Capture the cell that displays the provided text and extract its [x, y] central coordinate. 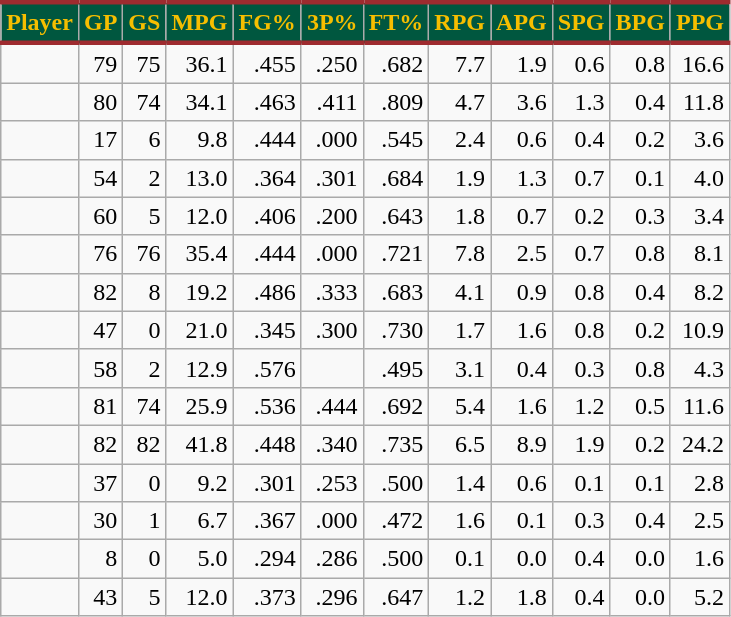
11.8 [700, 102]
.684 [396, 178]
.296 [332, 597]
35.4 [200, 254]
.463 [267, 102]
.294 [267, 559]
.495 [396, 368]
RPG [460, 22]
5.2 [700, 597]
9.2 [200, 483]
75 [144, 63]
.536 [267, 406]
36.1 [200, 63]
.253 [332, 483]
GP [100, 22]
.576 [267, 368]
MPG [200, 22]
79 [100, 63]
5.0 [200, 559]
58 [100, 368]
47 [100, 330]
PPG [700, 22]
.643 [396, 216]
6 [144, 140]
4.1 [460, 292]
.682 [396, 63]
41.8 [200, 444]
0.5 [640, 406]
16.6 [700, 63]
1.4 [460, 483]
.486 [267, 292]
.411 [332, 102]
8.1 [700, 254]
6.7 [200, 521]
.340 [332, 444]
Player [40, 22]
7.8 [460, 254]
0.9 [522, 292]
.250 [332, 63]
4.0 [700, 178]
APG [522, 22]
2.4 [460, 140]
25.9 [200, 406]
.472 [396, 521]
9.8 [200, 140]
.300 [332, 330]
3.4 [700, 216]
.692 [396, 406]
.364 [267, 178]
FG% [267, 22]
21.0 [200, 330]
37 [100, 483]
.367 [267, 521]
17 [100, 140]
BPG [640, 22]
8.9 [522, 444]
60 [100, 216]
34.1 [200, 102]
.809 [396, 102]
10.9 [700, 330]
GS [144, 22]
19.2 [200, 292]
3.1 [460, 368]
4.7 [460, 102]
.200 [332, 216]
.333 [332, 292]
FT% [396, 22]
.735 [396, 444]
1.7 [460, 330]
.721 [396, 254]
.345 [267, 330]
5.4 [460, 406]
.647 [396, 597]
4.3 [700, 368]
11.6 [700, 406]
6.5 [460, 444]
13.0 [200, 178]
43 [100, 597]
.286 [332, 559]
54 [100, 178]
SPG [581, 22]
24.2 [700, 444]
3P% [332, 22]
.406 [267, 216]
.455 [267, 63]
.683 [396, 292]
.448 [267, 444]
30 [100, 521]
.730 [396, 330]
81 [100, 406]
7.7 [460, 63]
12.9 [200, 368]
.545 [396, 140]
.373 [267, 597]
8.2 [700, 292]
80 [100, 102]
2.8 [700, 483]
1 [144, 521]
